Provide the (X, Y) coordinate of the cell's center where the given text is located.  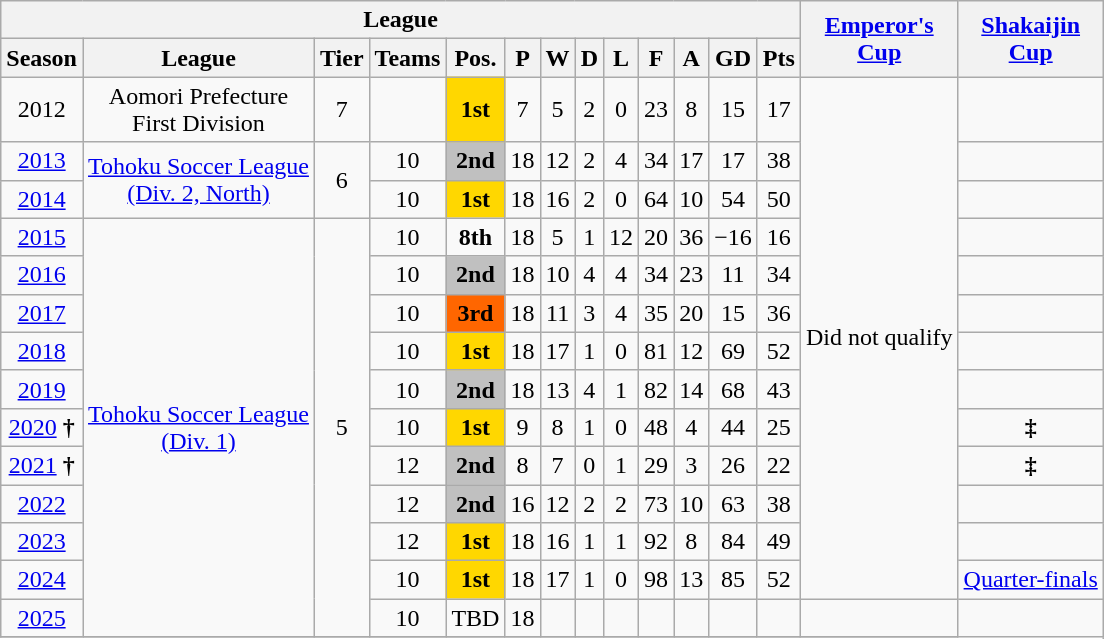
63 (734, 503)
Tohoku Soccer League(Div. 2, North) (198, 180)
TBD (476, 618)
44 (734, 427)
84 (734, 542)
8th (476, 237)
F (656, 58)
2014 (42, 199)
2019 (42, 389)
68 (734, 389)
Tohoku Soccer League(Div. 1) (198, 428)
50 (778, 199)
48 (656, 427)
W (558, 58)
2023 (42, 542)
GD (734, 58)
Quarter-finals (1030, 580)
L (622, 58)
6 (342, 180)
3rd (476, 313)
Pos. (476, 58)
2020 † (42, 427)
−16 (734, 237)
2013 (42, 161)
2024 (42, 580)
Emperor'sCup (879, 39)
69 (734, 351)
85 (734, 580)
2015 (42, 237)
A (692, 58)
26 (734, 465)
82 (656, 389)
2022 (42, 503)
92 (656, 542)
2021 † (42, 465)
81 (656, 351)
2018 (42, 351)
Aomori PrefectureFirst Division (198, 110)
Did not qualify (879, 338)
Season (42, 58)
Tier (342, 58)
Teams (408, 58)
P (522, 58)
43 (778, 389)
Pts (778, 58)
2017 (42, 313)
29 (656, 465)
2025 (42, 618)
49 (778, 542)
73 (656, 503)
D (589, 58)
25 (778, 427)
98 (656, 580)
9 (522, 427)
54 (734, 199)
35 (656, 313)
Shakaijin Cup (1030, 39)
14 (692, 389)
2012 (42, 110)
2016 (42, 275)
64 (656, 199)
22 (778, 465)
